Provide the (X, Y) coordinate of the cell's center where the given text is located.  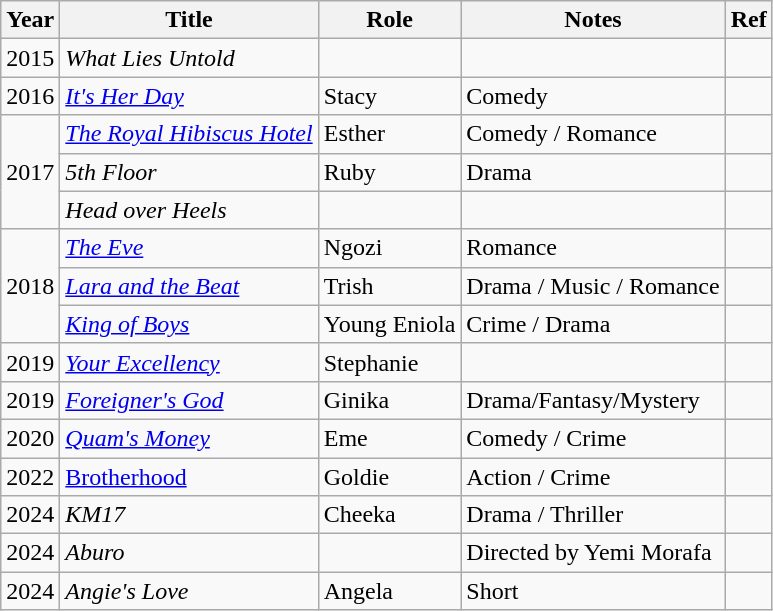
Foreigner's God (189, 400)
Cheeka (390, 515)
Comedy (593, 96)
Romance (593, 248)
Stacy (390, 96)
Brotherhood (189, 477)
Stephanie (390, 362)
KM17 (189, 515)
Lara and the Beat (189, 286)
5th Floor (189, 172)
King of Boys (189, 324)
2020 (30, 438)
Directed by Yemi Morafa (593, 553)
Drama / Music / Romance (593, 286)
Quam's Money (189, 438)
2022 (30, 477)
Head over Heels (189, 210)
What Lies Untold (189, 58)
Young Eniola (390, 324)
Action / Crime (593, 477)
Ginika (390, 400)
Drama / Thriller (593, 515)
Comedy / Romance (593, 134)
Title (189, 20)
Goldie (390, 477)
It's Her Day (189, 96)
Eme (390, 438)
Drama (593, 172)
Comedy / Crime (593, 438)
Ref (748, 20)
Year (30, 20)
Drama/Fantasy/Mystery (593, 400)
Crime / Drama (593, 324)
2018 (30, 286)
Ngozi (390, 248)
Notes (593, 20)
Esther (390, 134)
Angela (390, 591)
The Royal Hibiscus Hotel (189, 134)
2015 (30, 58)
2017 (30, 172)
Role (390, 20)
Ruby (390, 172)
Angie's Love (189, 591)
Trish (390, 286)
Short (593, 591)
The Eve (189, 248)
Your Excellency (189, 362)
2016 (30, 96)
Aburo (189, 553)
